Provide the [X, Y] coordinate of the cell's center where the given text is located.  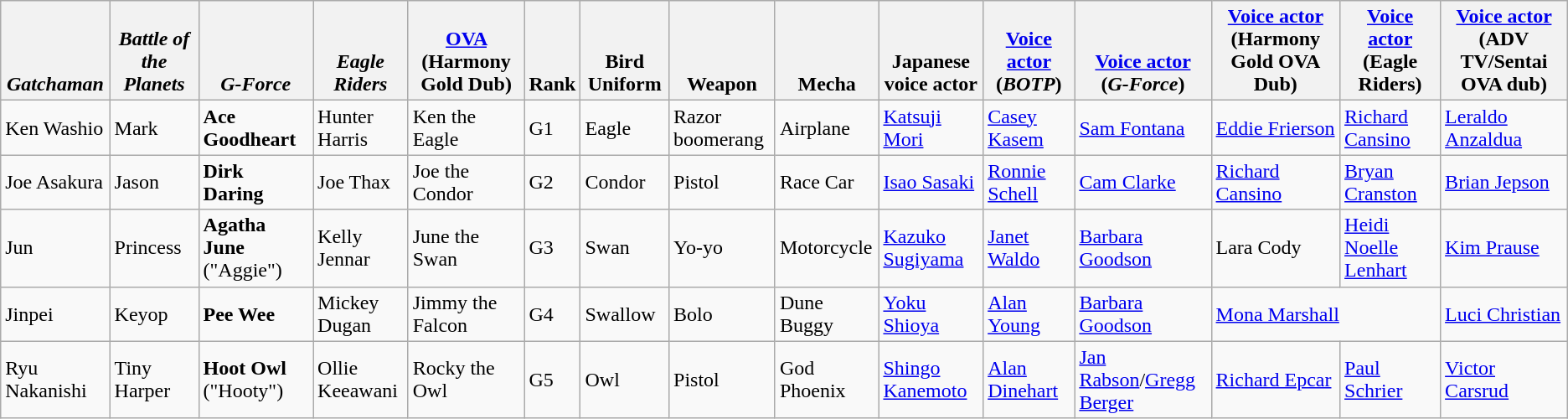
Bird Uniform [625, 50]
Joe the Condor [466, 183]
Jun [55, 248]
Victor Carsrud [1504, 380]
Pee Wee [255, 313]
Weapon [722, 50]
G2 [553, 183]
Japanese voice actor [931, 50]
June the Swan [466, 248]
Bolo [722, 313]
Yo-yo [722, 248]
Owl [625, 380]
Race Car [827, 183]
Voice actor (ADV TV/Sentai OVA dub) [1504, 50]
Voice actor (Harmony Gold OVA Dub) [1276, 50]
G4 [553, 313]
Alan Dinehart [1029, 380]
Eagle [625, 127]
Janet Waldo [1029, 248]
Casey Kasem [1029, 127]
Cam Clarke [1142, 183]
Sam Fontana [1142, 127]
Rocky the Owl [466, 380]
Dirk Daring [255, 183]
Leraldo Anzaldua [1504, 127]
Motorcycle [827, 248]
Eddie Frierson [1276, 127]
Gatchaman [55, 50]
Ace Goodheart [255, 127]
Ken Washio [55, 127]
Rank [553, 50]
Jimmy the Falcon [466, 313]
Voice actor (Eagle Riders) [1390, 50]
Hoot Owl ("Hooty") [255, 380]
G5 [553, 380]
Shingo Kanemoto [931, 380]
Agatha June ("Aggie") [255, 248]
Luci Christian [1504, 313]
Tiny Harper [154, 380]
Keyop [154, 313]
Voice actor (BOTP) [1029, 50]
Alan Young [1029, 313]
Hunter Harris [361, 127]
Lara Cody [1276, 248]
Ryu Nakanishi [55, 380]
Paul Schrier [1390, 380]
Joe Asakura [55, 183]
Katsuji Mori [931, 127]
Jason [154, 183]
Bryan Cranston [1390, 183]
Mark [154, 127]
Swallow [625, 313]
Battle of the Planets [154, 50]
G1 [553, 127]
Kim Prause [1504, 248]
OVA (Harmony Gold Dub) [466, 50]
Kazuko Sugiyama [931, 248]
Princess [154, 248]
Kelly Jennar [361, 248]
Mona Marshall [1326, 313]
Swan [625, 248]
Dune Buggy [827, 313]
Airplane [827, 127]
Condor [625, 183]
Isao Sasaki [931, 183]
Brian Jepson [1504, 183]
Heidi Noelle Lenhart [1390, 248]
Ken the Eagle [466, 127]
Richard Epcar [1276, 380]
Yoku Shioya [931, 313]
G-Force [255, 50]
Ronnie Schell [1029, 183]
Jinpei [55, 313]
Voice actor (G-Force) [1142, 50]
Jan Rabson/Gregg Berger [1142, 380]
Razor boomerang [722, 127]
Eagle Riders [361, 50]
Ollie Keeawani [361, 380]
Mecha [827, 50]
G3 [553, 248]
Mickey Dugan [361, 313]
God Phoenix [827, 380]
Joe Thax [361, 183]
